Capture the cell that displays the provided text and extract its (x, y) central coordinate. 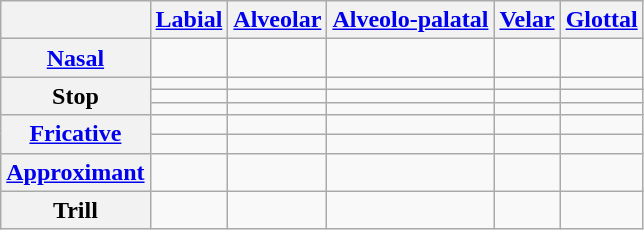
Nasal (76, 58)
Velar (527, 20)
Glottal (602, 20)
Trill (76, 210)
Fricative (76, 134)
Stop (76, 96)
Alveolo-palatal (410, 20)
Approximant (76, 172)
Labial (189, 20)
Alveolar (278, 20)
